Find where the given text appears and provide that cell's center as (x, y) coordinate. 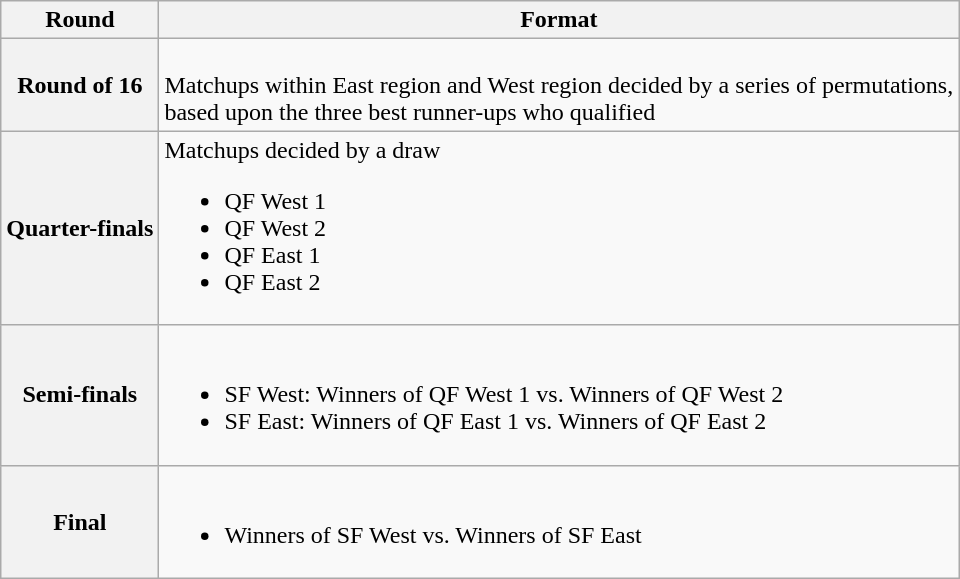
SF West: Winners of QF West 1 vs. Winners of QF West 2SF East: Winners of QF East 1 vs. Winners of QF East 2 (559, 395)
Winners of SF West vs. Winners of SF East (559, 522)
Matchups decided by a drawQF West 1QF West 2QF East 1QF East 2 (559, 228)
Format (559, 20)
Final (80, 522)
Round of 16 (80, 85)
Round (80, 20)
Matchups within East region and West region decided by a series of permutations,based upon the three best runner-ups who qualified (559, 85)
Quarter-finals (80, 228)
Semi-finals (80, 395)
